Detect which cell encompasses the target text, then output its (x, y) center coordinate. 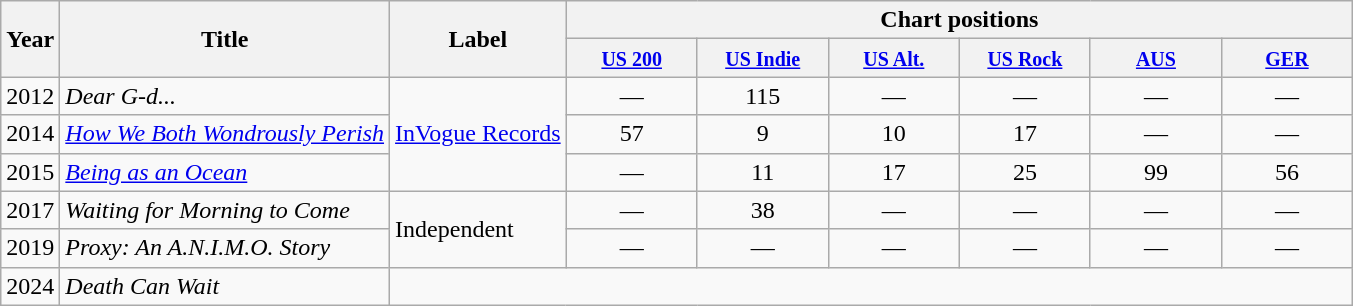
9 (762, 134)
57 (632, 134)
Chart positions (959, 20)
US Alt. (894, 58)
US 200 (632, 58)
56 (1286, 172)
25 (1024, 172)
Label (478, 39)
Title (225, 39)
115 (762, 96)
2024 (30, 286)
2017 (30, 210)
GER (1286, 58)
Death Can Wait (225, 286)
2019 (30, 248)
Waiting for Morning to Come (225, 210)
Dear G-d... (225, 96)
2014 (30, 134)
38 (762, 210)
InVogue Records (478, 134)
Independent (478, 229)
10 (894, 134)
Year (30, 39)
99 (1156, 172)
How We Both Wondrously Perish (225, 134)
US Indie (762, 58)
Being as an Ocean (225, 172)
2012 (30, 96)
11 (762, 172)
AUS (1156, 58)
US Rock (1024, 58)
Proxy: An A.N.I.M.O. Story (225, 248)
2015 (30, 172)
